Identify which cell holds the provided text, then report its (X, Y) central coordinate. 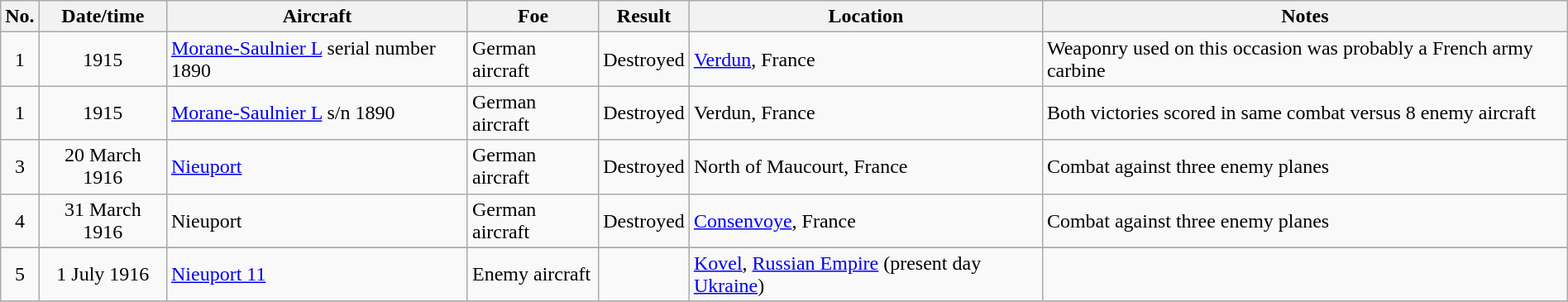
Both victories scored in same combat versus 8 enemy aircraft (1305, 113)
20 March 1916 (103, 167)
Foe (533, 17)
Location (865, 17)
Result (644, 17)
Kovel, Russian Empire (present day Ukraine) (865, 275)
Date/time (103, 17)
Consenvoye, France (865, 220)
Nieuport 11 (317, 275)
1 July 1916 (103, 275)
5 (20, 275)
Weaponry used on this occasion was probably a French army carbine (1305, 60)
Morane-Saulnier L serial number 1890 (317, 60)
No. (20, 17)
North of Maucourt, France (865, 167)
4 (20, 220)
Aircraft (317, 17)
31 March 1916 (103, 220)
3 (20, 167)
Enemy aircraft (533, 275)
Notes (1305, 17)
Morane-Saulnier L s/n 1890 (317, 113)
